Search for the cell housing the specified text and yield its [X, Y] center coordinate. 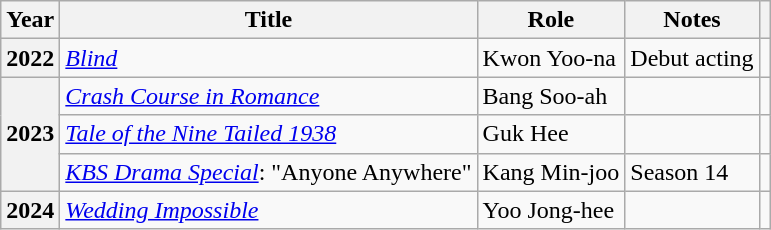
Kwon Yoo-na [551, 58]
Guk Hee [551, 134]
Notes [692, 20]
2024 [30, 210]
Title [268, 20]
2023 [30, 134]
2022 [30, 58]
Kang Min-joo [551, 172]
Blind [268, 58]
KBS Drama Special: "Anyone Anywhere" [268, 172]
Wedding Impossible [268, 210]
Tale of the Nine Tailed 1938 [268, 134]
Crash Course in Romance [268, 96]
Debut acting [692, 58]
Role [551, 20]
Bang Soo-ah [551, 96]
Yoo Jong-hee [551, 210]
Season 14 [692, 172]
Year [30, 20]
